Pinpoint the cell where the given text exists, returning its (x, y) midpoint coordinate. 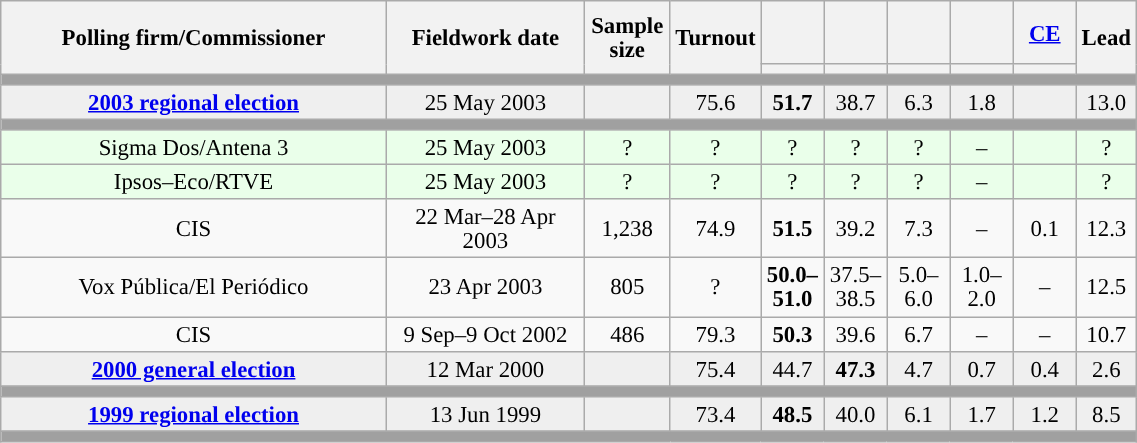
74.9 (716, 230)
6.3 (918, 102)
51.7 (792, 102)
47.3 (856, 368)
1.2 (1044, 414)
6.1 (918, 414)
51.5 (792, 230)
50.0–51.0 (792, 288)
12.3 (1106, 230)
2003 regional election (194, 102)
50.3 (792, 334)
73.4 (716, 414)
1999 regional election (194, 414)
2.6 (1106, 368)
13.0 (1106, 102)
44.7 (792, 368)
2000 general election (194, 368)
22 Mar–28 Apr 2003 (485, 230)
37.5–38.5 (856, 288)
Vox Pública/El Periódico (194, 288)
6.7 (918, 334)
13 Jun 1999 (485, 414)
5.0–6.0 (918, 288)
10.7 (1106, 334)
38.7 (856, 102)
0.7 (982, 368)
0.1 (1044, 230)
0.4 (1044, 368)
12 Mar 2000 (485, 368)
40.0 (856, 414)
1.0–2.0 (982, 288)
Lead (1106, 38)
805 (627, 288)
Sigma Dos/Antena 3 (194, 148)
Polling firm/Commissioner (194, 38)
1.8 (982, 102)
Sample size (627, 38)
CE (1044, 32)
Ipsos–Eco/RTVE (194, 182)
48.5 (792, 414)
4.7 (918, 368)
1,238 (627, 230)
Fieldwork date (485, 38)
8.5 (1106, 414)
9 Sep–9 Oct 2002 (485, 334)
23 Apr 2003 (485, 288)
1.7 (982, 414)
486 (627, 334)
75.6 (716, 102)
39.2 (856, 230)
39.6 (856, 334)
79.3 (716, 334)
7.3 (918, 230)
Turnout (716, 38)
75.4 (716, 368)
12.5 (1106, 288)
